Provide the (X, Y) coordinate of the cell's center where the given text is located.  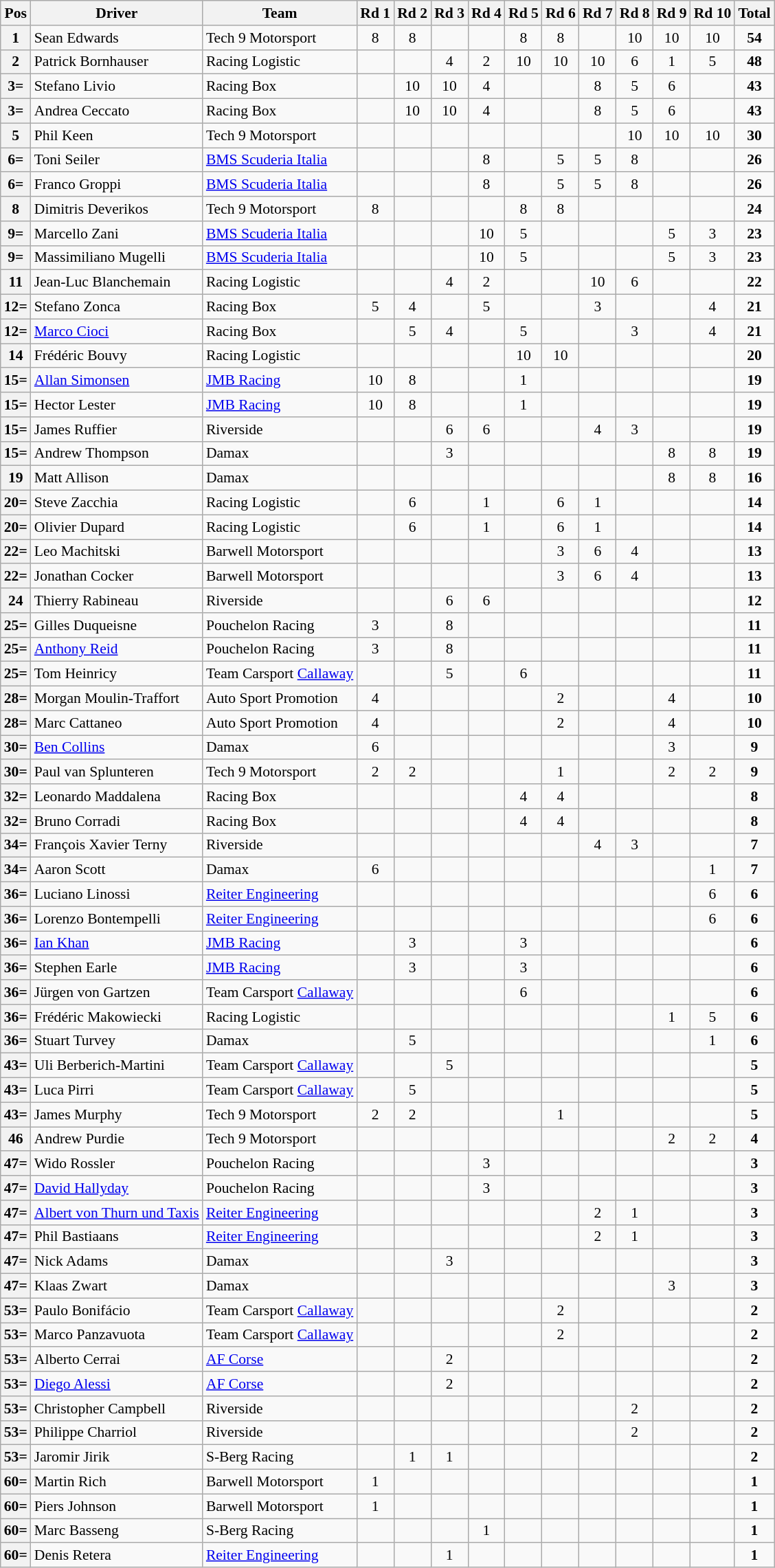
Toni Seiler (117, 160)
Dimitris Deverikos (117, 209)
16 (754, 478)
Andrew Purdie (117, 1139)
Morgan Moulin-Traffort (117, 699)
48 (754, 62)
Leo Machitski (117, 552)
James Murphy (117, 1115)
Pos (16, 13)
Sean Edwards (117, 38)
Rd 2 (412, 13)
François Xavier Terny (117, 845)
Phil Keen (117, 135)
Thierry Rabineau (117, 601)
James Ruffier (117, 429)
Andrea Ceccato (117, 111)
Jean-Luc Blanchemain (117, 282)
Uli Berberich-Martini (117, 1066)
Luca Pirri (117, 1090)
Driver (117, 13)
David Hallyday (117, 1188)
Franco Groppi (117, 185)
Rd 6 (561, 13)
Massimiliano Mugelli (117, 258)
Matt Allison (117, 478)
Stuart Turvey (117, 1041)
Paulo Bonifácio (117, 1310)
Leonardo Maddalena (117, 796)
Ben Collins (117, 748)
Marc Basseng (117, 1531)
Frédéric Bouvy (117, 356)
22 (754, 282)
Rd 5 (524, 13)
46 (16, 1139)
Luciano Linossi (117, 895)
Patrick Bornhauser (117, 62)
Piers Johnson (117, 1506)
Denis Retera (117, 1556)
Philippe Charriol (117, 1433)
Nick Adams (117, 1262)
Rd 7 (598, 13)
Lorenzo Bontempelli (117, 919)
Rd 10 (713, 13)
Rd 4 (486, 13)
Marco Panzavuota (117, 1335)
Bruno Corradi (117, 821)
Rd 8 (635, 13)
Klaas Zwart (117, 1286)
Wido Rossler (117, 1164)
Anthony Reid (117, 649)
Rd 3 (449, 13)
Rd 9 (672, 13)
Frédéric Makowiecki (117, 1017)
Diego Alessi (117, 1384)
Rd 1 (375, 13)
Tom Heinricy (117, 674)
Christopher Campbell (117, 1409)
Marc Cattaneo (117, 723)
Gilles Duqueisne (117, 625)
Team (280, 13)
Phil Bastiaans (117, 1237)
Paul van Splunteren (117, 772)
Stephen Earle (117, 968)
Aaron Scott (117, 870)
30 (754, 135)
Stefano Livio (117, 87)
20 (754, 356)
Jürgen von Gartzen (117, 992)
Albert von Thurn und Taxis (117, 1213)
Jaromir Jirik (117, 1457)
54 (754, 38)
Total (754, 13)
Allan Simonsen (117, 381)
Marcello Zani (117, 234)
Jonathan Cocker (117, 576)
Steve Zacchia (117, 503)
Ian Khan (117, 943)
12 (754, 601)
Martin Rich (117, 1482)
Olivier Dupard (117, 527)
Andrew Thompson (117, 453)
Marco Cioci (117, 331)
Alberto Cerrai (117, 1360)
Hector Lester (117, 405)
Stefano Zonca (117, 307)
